Pinpoint the cell where the given text exists, returning its [x, y] midpoint coordinate. 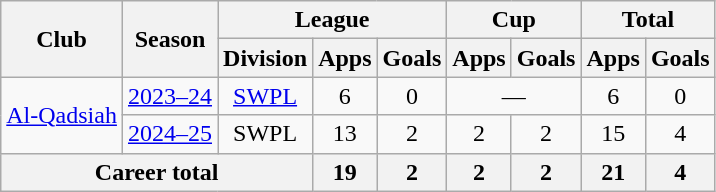
Club [62, 39]
19 [345, 172]
Al-Qadsiah [62, 115]
— [514, 96]
League [332, 20]
2024–25 [170, 134]
Division [266, 58]
21 [613, 172]
Cup [514, 20]
13 [345, 134]
Career total [157, 172]
Total [648, 20]
Season [170, 39]
2023–24 [170, 96]
15 [613, 134]
